Determine the (x, y) coordinate at the center of the cell enclosing the given text.  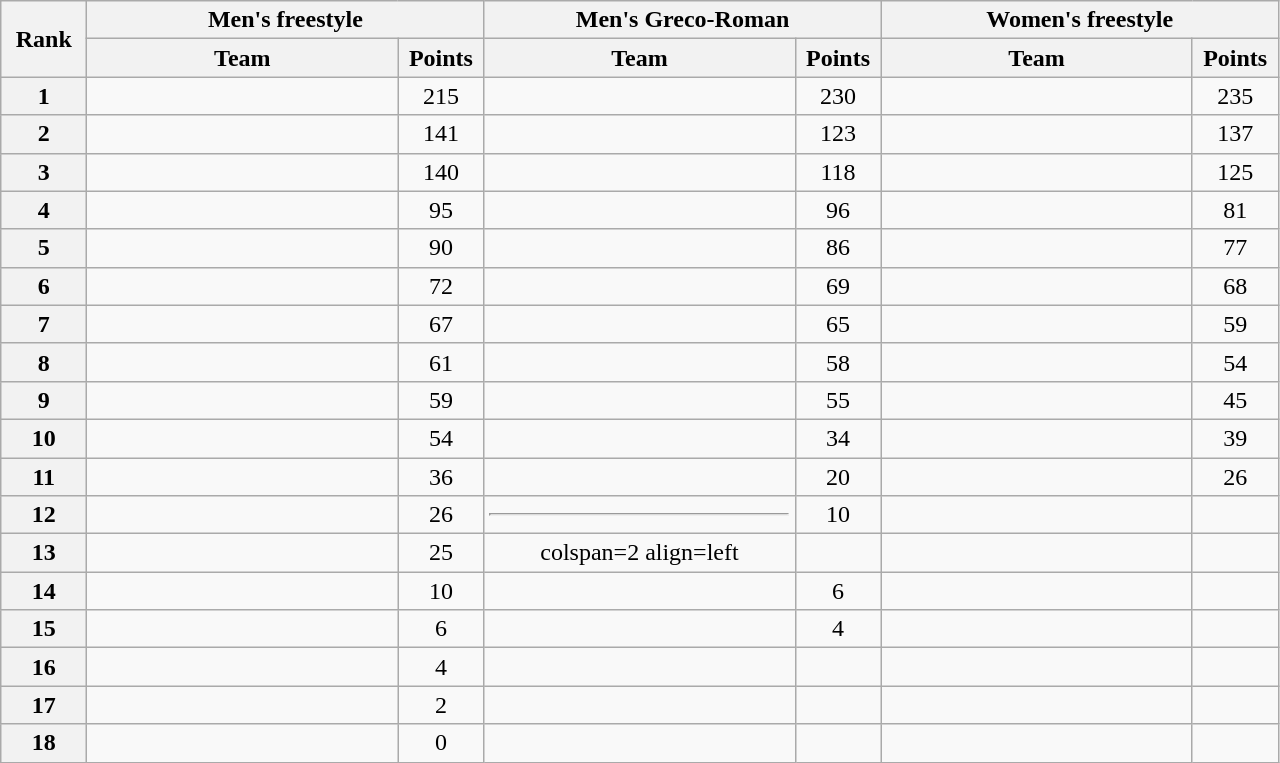
39 (1235, 438)
125 (1235, 172)
45 (1235, 400)
55 (838, 400)
72 (441, 286)
90 (441, 248)
77 (1235, 248)
58 (838, 362)
95 (441, 210)
86 (838, 248)
Rank (44, 39)
69 (838, 286)
123 (838, 134)
colspan=2 align=left (640, 553)
67 (441, 324)
141 (441, 134)
1 (44, 96)
137 (1235, 134)
14 (44, 591)
17 (44, 705)
36 (441, 477)
7 (44, 324)
13 (44, 553)
15 (44, 629)
12 (44, 515)
81 (1235, 210)
16 (44, 667)
230 (838, 96)
68 (1235, 286)
20 (838, 477)
0 (441, 743)
11 (44, 477)
3 (44, 172)
215 (441, 96)
96 (838, 210)
140 (441, 172)
34 (838, 438)
Women's freestyle (1080, 20)
25 (441, 553)
9 (44, 400)
118 (838, 172)
8 (44, 362)
65 (838, 324)
18 (44, 743)
5 (44, 248)
235 (1235, 96)
61 (441, 362)
Men's Greco-Roman (682, 20)
Men's freestyle (286, 20)
